From the cell containing the given text, extract its center point as [x, y] coordinate. 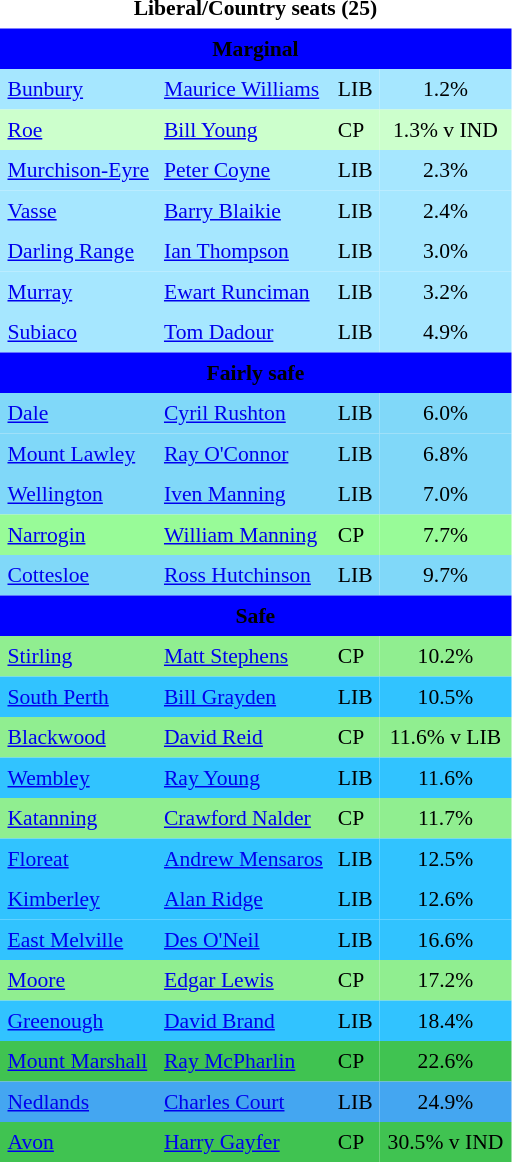
Darling Range [78, 251]
7.0% [446, 494]
Mount Marshall [78, 1061]
2.3% [446, 170]
4.9% [446, 332]
Murray [78, 291]
Cyril Rushton [243, 413]
Dale [78, 413]
Kimberley [78, 899]
3.0% [446, 251]
Subiaco [78, 332]
11.6% [446, 777]
30.5% v IND [446, 1142]
William Manning [243, 534]
2.4% [446, 210]
Safe [256, 615]
Narrogin [78, 534]
16.6% [446, 939]
9.7% [446, 575]
David Brand [243, 1020]
10.2% [446, 656]
Tom Dadour [243, 332]
Moore [78, 980]
Cottesloe [78, 575]
Ray McPharlin [243, 1061]
Murchison-Eyre [78, 170]
6.0% [446, 413]
12.5% [446, 858]
7.7% [446, 534]
Marginal [256, 48]
Avon [78, 1142]
Blackwood [78, 737]
Greenough [78, 1020]
David Reid [243, 737]
Nedlands [78, 1101]
Fairly safe [256, 372]
18.4% [446, 1020]
Roe [78, 129]
Alan Ridge [243, 899]
Edgar Lewis [243, 980]
17.2% [446, 980]
1.2% [446, 89]
Charles Court [243, 1101]
6.8% [446, 453]
22.6% [446, 1061]
Andrew Mensaros [243, 858]
Ray Young [243, 777]
Ray O'Connor [243, 453]
12.6% [446, 899]
Ross Hutchinson [243, 575]
10.5% [446, 696]
East Melville [78, 939]
Harry Gayfer [243, 1142]
Stirling [78, 656]
Maurice Williams [243, 89]
Bill Young [243, 129]
Wembley [78, 777]
Ewart Runciman [243, 291]
Wellington [78, 494]
South Perth [78, 696]
Barry Blaikie [243, 210]
Crawford Nalder [243, 818]
3.2% [446, 291]
1.3% v IND [446, 129]
24.9% [446, 1101]
Matt Stephens [243, 656]
Ian Thompson [243, 251]
Bill Grayden [243, 696]
Iven Manning [243, 494]
Katanning [78, 818]
Bunbury [78, 89]
Vasse [78, 210]
Peter Coyne [243, 170]
Des O'Neil [243, 939]
11.6% v LIB [446, 737]
11.7% [446, 818]
Mount Lawley [78, 453]
Floreat [78, 858]
